Return [X, Y] of the center of cell containing provided text 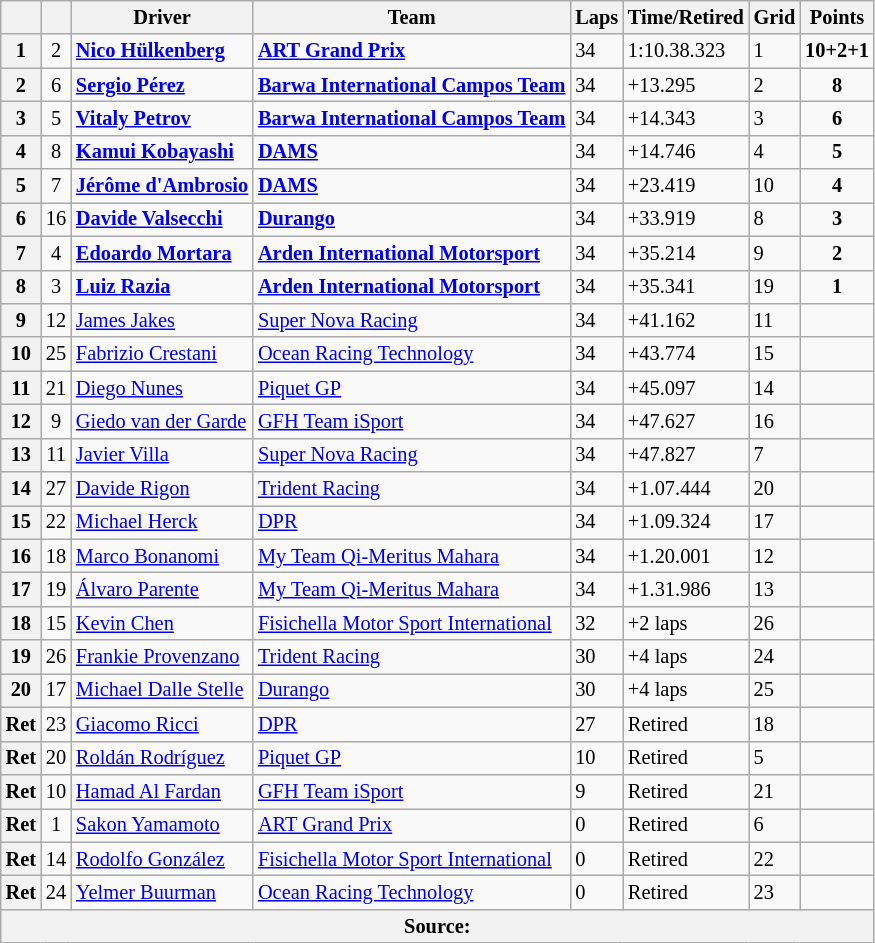
Edoardo Mortara [162, 253]
Yelmer Buurman [162, 892]
Points [837, 17]
Roldán Rodríguez [162, 758]
+35.341 [686, 287]
Laps [596, 17]
Rodolfo González [162, 859]
+23.419 [686, 186]
+45.097 [686, 388]
+33.919 [686, 219]
Grid [775, 17]
Sergio Pérez [162, 85]
Source: [438, 926]
Sakon Yamamoto [162, 825]
+41.162 [686, 320]
Álvaro Parente [162, 589]
Davide Valsecchi [162, 219]
1:10.38.323 [686, 51]
Team [412, 17]
+1.31.986 [686, 589]
Marco Bonanomi [162, 556]
+43.774 [686, 354]
Giacomo Ricci [162, 724]
Jérôme d'Ambrosio [162, 186]
+13.295 [686, 85]
+47.627 [686, 421]
Javier Villa [162, 455]
+1.07.444 [686, 489]
+2 laps [686, 623]
Davide Rigon [162, 489]
Luiz Razia [162, 287]
Vitaly Petrov [162, 118]
Driver [162, 17]
10+2+1 [837, 51]
Giedo van der Garde [162, 421]
32 [596, 623]
Frankie Provenzano [162, 657]
+47.827 [686, 455]
Michael Dalle Stelle [162, 690]
Nico Hülkenberg [162, 51]
Michael Herck [162, 522]
+35.214 [686, 253]
Fabrizio Crestani [162, 354]
+14.746 [686, 152]
+1.20.001 [686, 556]
Hamad Al Fardan [162, 791]
Diego Nunes [162, 388]
+1.09.324 [686, 522]
Kamui Kobayashi [162, 152]
Kevin Chen [162, 623]
James Jakes [162, 320]
Time/Retired [686, 17]
+14.343 [686, 118]
